Pinpoint the cell where the given text exists, returning its (x, y) midpoint coordinate. 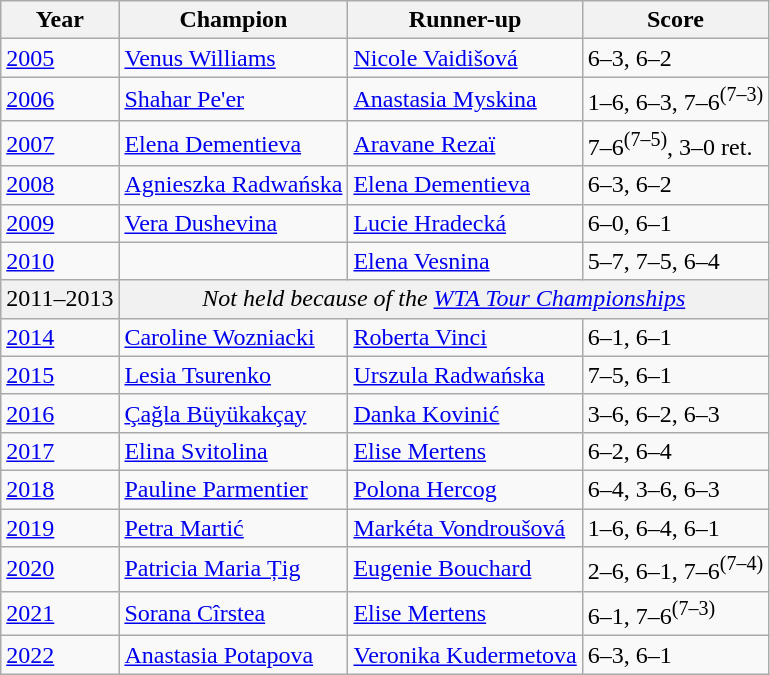
6–0, 6–1 (675, 223)
Lucie Hradecká (465, 223)
2018 (60, 489)
Venus Williams (234, 58)
Petra Martić (234, 528)
2010 (60, 261)
Lesia Tsurenko (234, 375)
Veronika Kudermetova (465, 655)
2011–2013 (60, 299)
Patricia Maria Țig (234, 570)
Danka Kovinić (465, 413)
Vera Dushevina (234, 223)
Runner-up (465, 20)
6–2, 6–4 (675, 451)
2005 (60, 58)
Roberta Vinci (465, 337)
Agnieszka Radwańska (234, 185)
2009 (60, 223)
Elina Svitolina (234, 451)
Sorana Cîrstea (234, 614)
Anastasia Myskina (465, 100)
2020 (60, 570)
2015 (60, 375)
2021 (60, 614)
2006 (60, 100)
2022 (60, 655)
5–7, 7–5, 6–4 (675, 261)
Çağla Büyükakçay (234, 413)
Polona Hercog (465, 489)
Not held because of the WTA Tour Championships (444, 299)
2019 (60, 528)
Caroline Wozniacki (234, 337)
Elena Vesnina (465, 261)
2007 (60, 144)
7–6(7–5), 3–0 ret. (675, 144)
7–5, 6–1 (675, 375)
2017 (60, 451)
Score (675, 20)
Eugenie Bouchard (465, 570)
6–4, 3–6, 6–3 (675, 489)
6–1, 7–6(7–3) (675, 614)
Year (60, 20)
Urszula Radwańska (465, 375)
2016 (60, 413)
2–6, 6–1, 7–6(7–4) (675, 570)
Anastasia Potapova (234, 655)
Nicole Vaidišová (465, 58)
2014 (60, 337)
2008 (60, 185)
6–3, 6–1 (675, 655)
1–6, 6–4, 6–1 (675, 528)
Shahar Pe'er (234, 100)
Markéta Vondroušová (465, 528)
Champion (234, 20)
6–1, 6–1 (675, 337)
Aravane Rezaï (465, 144)
1–6, 6–3, 7–6(7–3) (675, 100)
Pauline Parmentier (234, 489)
3–6, 6–2, 6–3 (675, 413)
